From the cell containing the given text, extract its center point as [x, y] coordinate. 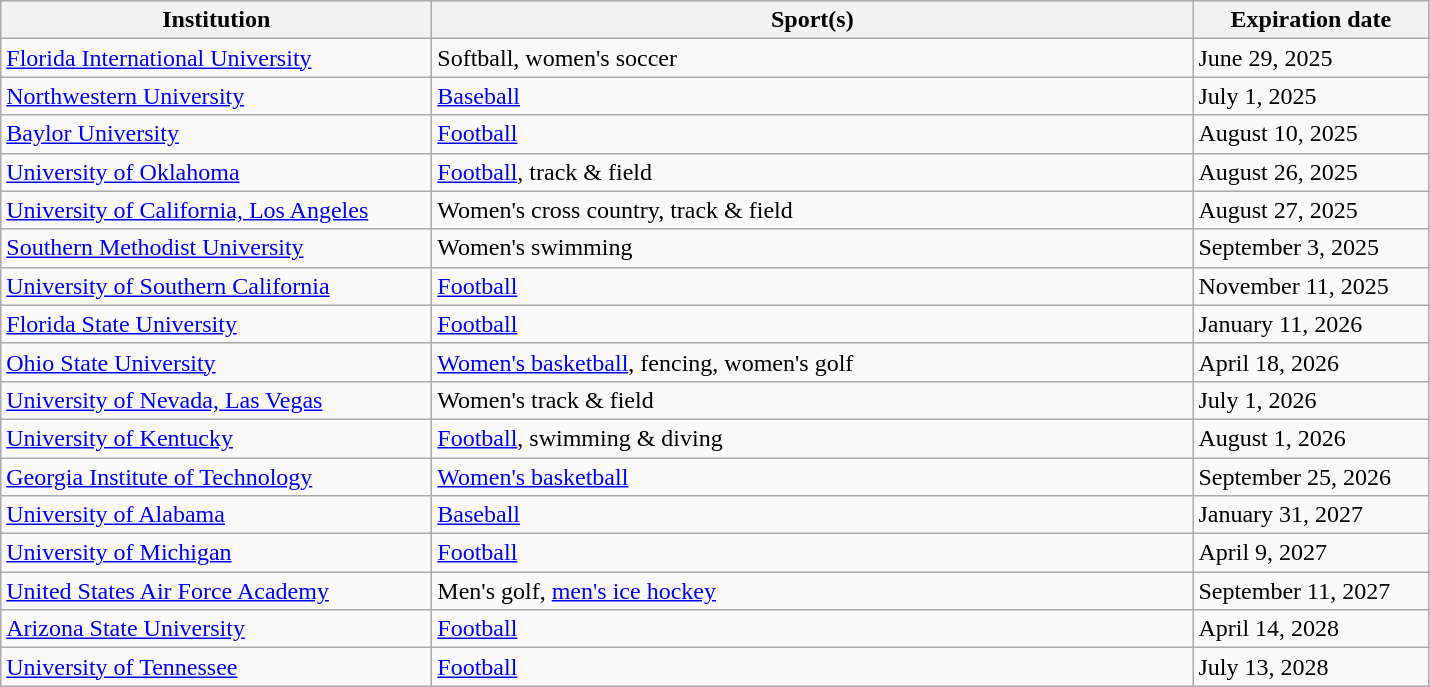
Women's basketball, fencing, women's golf [812, 362]
November 11, 2025 [1311, 286]
January 31, 2027 [1311, 515]
January 11, 2026 [1311, 324]
Women's cross country, track & field [812, 210]
Football, track & field [812, 172]
September 3, 2025 [1311, 248]
Sport(s) [812, 20]
August 10, 2025 [1311, 134]
Women's basketball [812, 477]
Northwestern University [216, 96]
July 1, 2025 [1311, 96]
University of Oklahoma [216, 172]
July 1, 2026 [1311, 400]
Men's golf, men's ice hockey [812, 591]
September 25, 2026 [1311, 477]
Florida International University [216, 58]
Baylor University [216, 134]
University of Nevada, Las Vegas [216, 400]
University of Southern California [216, 286]
Women's track & field [812, 400]
University of Kentucky [216, 438]
Southern Methodist University [216, 248]
July 13, 2028 [1311, 667]
Ohio State University [216, 362]
August 26, 2025 [1311, 172]
Institution [216, 20]
Florida State University [216, 324]
April 9, 2027 [1311, 553]
Football, swimming & diving [812, 438]
April 18, 2026 [1311, 362]
University of Tennessee [216, 667]
University of Alabama [216, 515]
University of California, Los Angeles [216, 210]
Women's swimming [812, 248]
June 29, 2025 [1311, 58]
Softball, women's soccer [812, 58]
Arizona State University [216, 629]
Georgia Institute of Technology [216, 477]
April 14, 2028 [1311, 629]
United States Air Force Academy [216, 591]
Expiration date [1311, 20]
University of Michigan [216, 553]
August 1, 2026 [1311, 438]
September 11, 2027 [1311, 591]
August 27, 2025 [1311, 210]
